Identify which cell holds the provided text, then report its (X, Y) central coordinate. 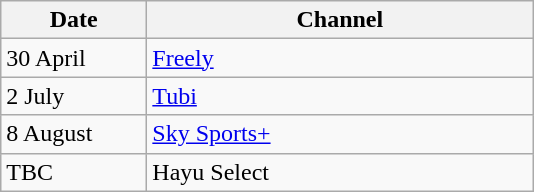
Freely (340, 58)
Hayu Select (340, 172)
2 July (74, 96)
Sky Sports+ (340, 134)
30 April (74, 58)
8 August (74, 134)
Channel (340, 20)
TBC (74, 172)
Tubi (340, 96)
Date (74, 20)
